Identify which cell holds the provided text, then report its [x, y] central coordinate. 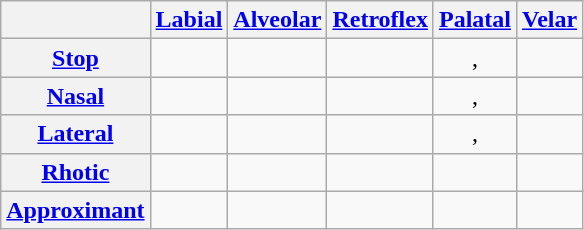
Approximant [76, 210]
Rhotic [76, 172]
Nasal [76, 96]
Retroflex [380, 20]
Labial [189, 20]
Velar [550, 20]
Stop [76, 58]
Lateral [76, 134]
Alveolar [278, 20]
Palatal [474, 20]
